Return (X, Y) of the center of cell containing provided text 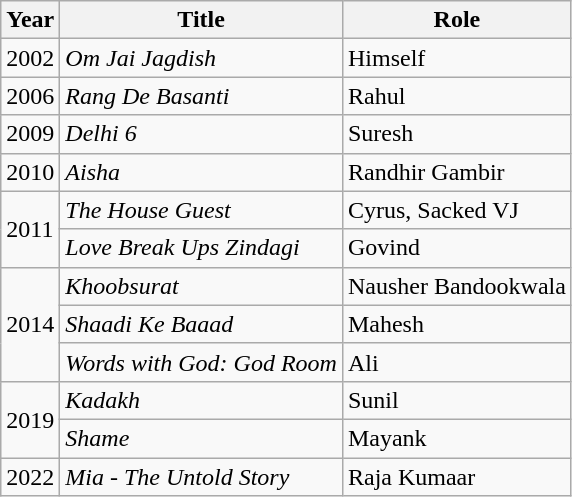
2022 (30, 477)
The House Guest (202, 210)
2019 (30, 419)
Year (30, 20)
2011 (30, 229)
2006 (30, 96)
Rang De Basanti (202, 96)
Shaadi Ke Baaad (202, 324)
Om Jai Jagdish (202, 58)
2014 (30, 324)
2002 (30, 58)
Suresh (456, 134)
Raja Kumaar (456, 477)
Kadakh (202, 400)
Cyrus, Sacked VJ (456, 210)
Words with God: God Room (202, 362)
Mayank (456, 438)
Role (456, 20)
Sunil (456, 400)
Nausher Bandookwala (456, 286)
Ali (456, 362)
Govind (456, 248)
2010 (30, 172)
Aisha (202, 172)
Mia - The Untold Story (202, 477)
Khoobsurat (202, 286)
Rahul (456, 96)
Love Break Ups Zindagi (202, 248)
Randhir Gambir (456, 172)
Delhi 6 (202, 134)
Title (202, 20)
Himself (456, 58)
Shame (202, 438)
2009 (30, 134)
Mahesh (456, 324)
